Determine the (X, Y) coordinate at the center of the cell enclosing the given text.  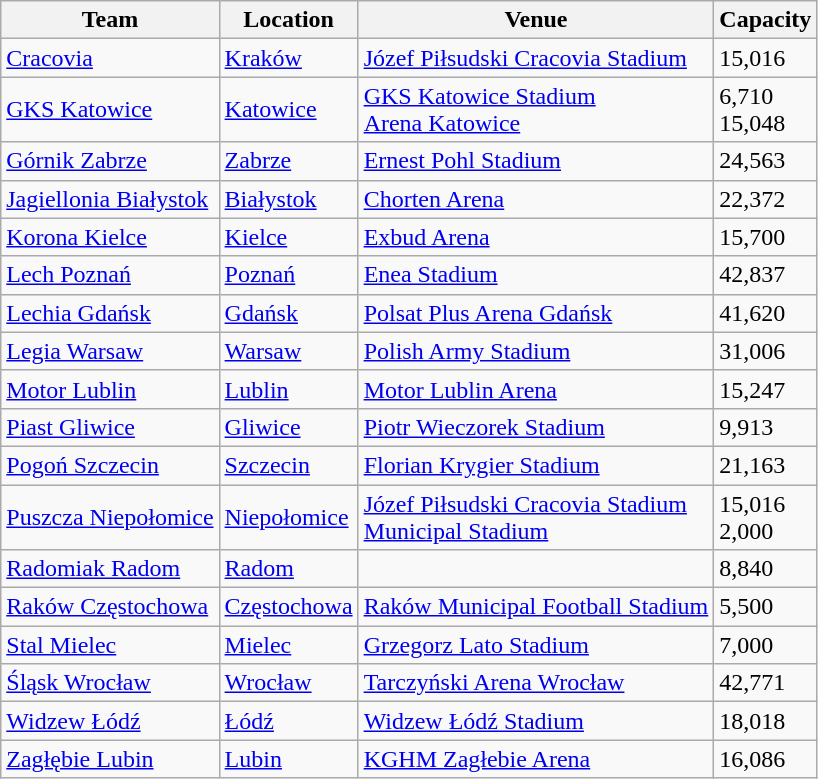
Radom (288, 569)
Warsaw (288, 351)
31,006 (766, 351)
Pogoń Szczecin (110, 465)
KGHM Zagłebie Arena (536, 759)
Polsat Plus Arena Gdańsk (536, 313)
Venue (536, 20)
Widzew Łódź Stadium (536, 721)
Motor Lublin Arena (536, 389)
18,018 (766, 721)
Korona Kielce (110, 237)
Częstochowa (288, 607)
Tarczyński Arena Wrocław (536, 683)
Motor Lublin (110, 389)
Kielce (288, 237)
Grzegorz Lato Stadium (536, 645)
Mielec (288, 645)
Górnik Zabrze (110, 161)
Chorten Arena (536, 199)
Puszcza Niepołomice (110, 516)
Lech Poznań (110, 275)
Łódź (288, 721)
Ernest Pohl Stadium (536, 161)
Cracovia (110, 58)
Piotr Wieczorek Stadium (536, 427)
Lubin (288, 759)
Poznań (288, 275)
Raków Municipal Football Stadium (536, 607)
8,840 (766, 569)
22,372 (766, 199)
15,247 (766, 389)
15,0162,000 (766, 516)
7,000 (766, 645)
Jagiellonia Białystok (110, 199)
Exbud Arena (536, 237)
Lechia Gdańsk (110, 313)
9,913 (766, 427)
Gliwice (288, 427)
Wrocław (288, 683)
Białystok (288, 199)
15,700 (766, 237)
Stal Mielec (110, 645)
Capacity (766, 20)
6,71015,048 (766, 110)
Kraków (288, 58)
Florian Krygier Stadium (536, 465)
42,837 (766, 275)
Niepołomice (288, 516)
Raków Częstochowa (110, 607)
Zabrze (288, 161)
Widzew Łódź (110, 721)
21,163 (766, 465)
GKS Katowice (110, 110)
Polish Army Stadium (536, 351)
Enea Stadium (536, 275)
41,620 (766, 313)
GKS Katowice StadiumArena Katowice (536, 110)
5,500 (766, 607)
24,563 (766, 161)
Lublin (288, 389)
Katowice (288, 110)
Location (288, 20)
Zagłębie Lubin (110, 759)
15,016 (766, 58)
Józef Piłsudski Cracovia Stadium (536, 58)
Gdańsk (288, 313)
Piast Gliwice (110, 427)
Szczecin (288, 465)
16,086 (766, 759)
Legia Warsaw (110, 351)
Śląsk Wrocław (110, 683)
Radomiak Radom (110, 569)
Team (110, 20)
Józef Piłsudski Cracovia StadiumMunicipal Stadium (536, 516)
42,771 (766, 683)
